Search for the cell housing the specified text and yield its (x, y) center coordinate. 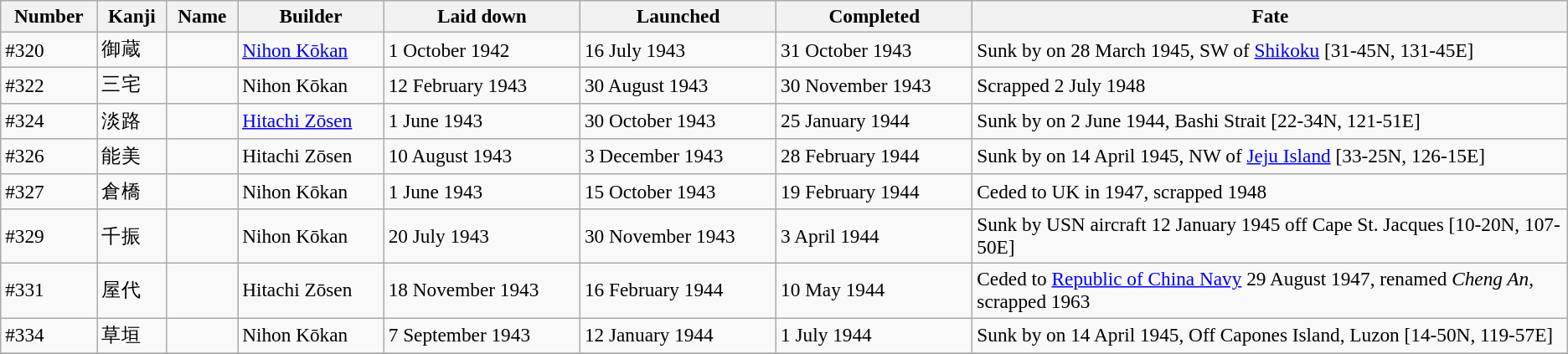
Sunk by on 14 April 1945, NW of Jeju Island [33-25N, 126-15E] (1270, 156)
Launched (678, 16)
31 October 1943 (874, 49)
30 October 1943 (678, 121)
16 July 1943 (678, 49)
Number (49, 16)
Sunk by on 14 April 1945, Off Capones Island, Luzon [14-50N, 119-57E] (1270, 335)
18 November 1943 (482, 290)
10 May 1944 (874, 290)
Ceded to UK in 1947, scrapped 1948 (1270, 191)
淡路 (132, 121)
屋代 (132, 290)
倉橋 (132, 191)
1 July 1944 (874, 335)
#324 (49, 121)
Laid down (482, 16)
Sunk by on 28 March 1945, SW of Shikoku [31-45N, 131-45E] (1270, 49)
#327 (49, 191)
28 February 1944 (874, 156)
#320 (49, 49)
15 October 1943 (678, 191)
1 October 1942 (482, 49)
3 December 1943 (678, 156)
三宅 (132, 85)
#322 (49, 85)
12 February 1943 (482, 85)
25 January 1944 (874, 121)
御蔵 (132, 49)
20 July 1943 (482, 236)
10 August 1943 (482, 156)
Scrapped 2 July 1948 (1270, 85)
Sunk by USN aircraft 12 January 1945 off Cape St. Jacques [10-20N, 107-50E] (1270, 236)
Fate (1270, 16)
#329 (49, 236)
#334 (49, 335)
能美 (132, 156)
3 April 1944 (874, 236)
#331 (49, 290)
#326 (49, 156)
Builder (312, 16)
16 February 1944 (678, 290)
千振 (132, 236)
Completed (874, 16)
30 August 1943 (678, 85)
Sunk by on 2 June 1944, Bashi Strait [22-34N, 121-51E] (1270, 121)
12 January 1944 (678, 335)
Ceded to Republic of China Navy 29 August 1947, renamed Cheng An, scrapped 1963 (1270, 290)
19 February 1944 (874, 191)
Name (203, 16)
草垣 (132, 335)
7 September 1943 (482, 335)
Kanji (132, 16)
